Determine the [x, y] coordinate at the center of the cell enclosing the given text.  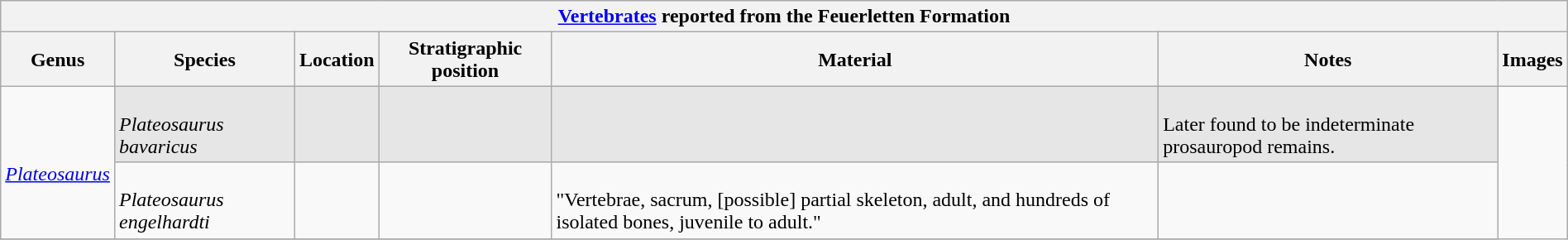
Species [204, 60]
Plateosaurus [58, 162]
Plateosaurus engelhardti [204, 200]
Images [1532, 60]
Notes [1328, 60]
Stratigraphic position [465, 60]
Later found to be indeterminate prosauropod remains. [1328, 124]
Location [337, 60]
"Vertebrae, sacrum, [possible] partial skeleton, adult, and hundreds of isolated bones, juvenile to adult." [855, 200]
Genus [58, 60]
Vertebrates reported from the Feuerletten Formation [784, 17]
Plateosaurus bavaricus [204, 124]
Material [855, 60]
